Capture the cell that displays the provided text and extract its (x, y) central coordinate. 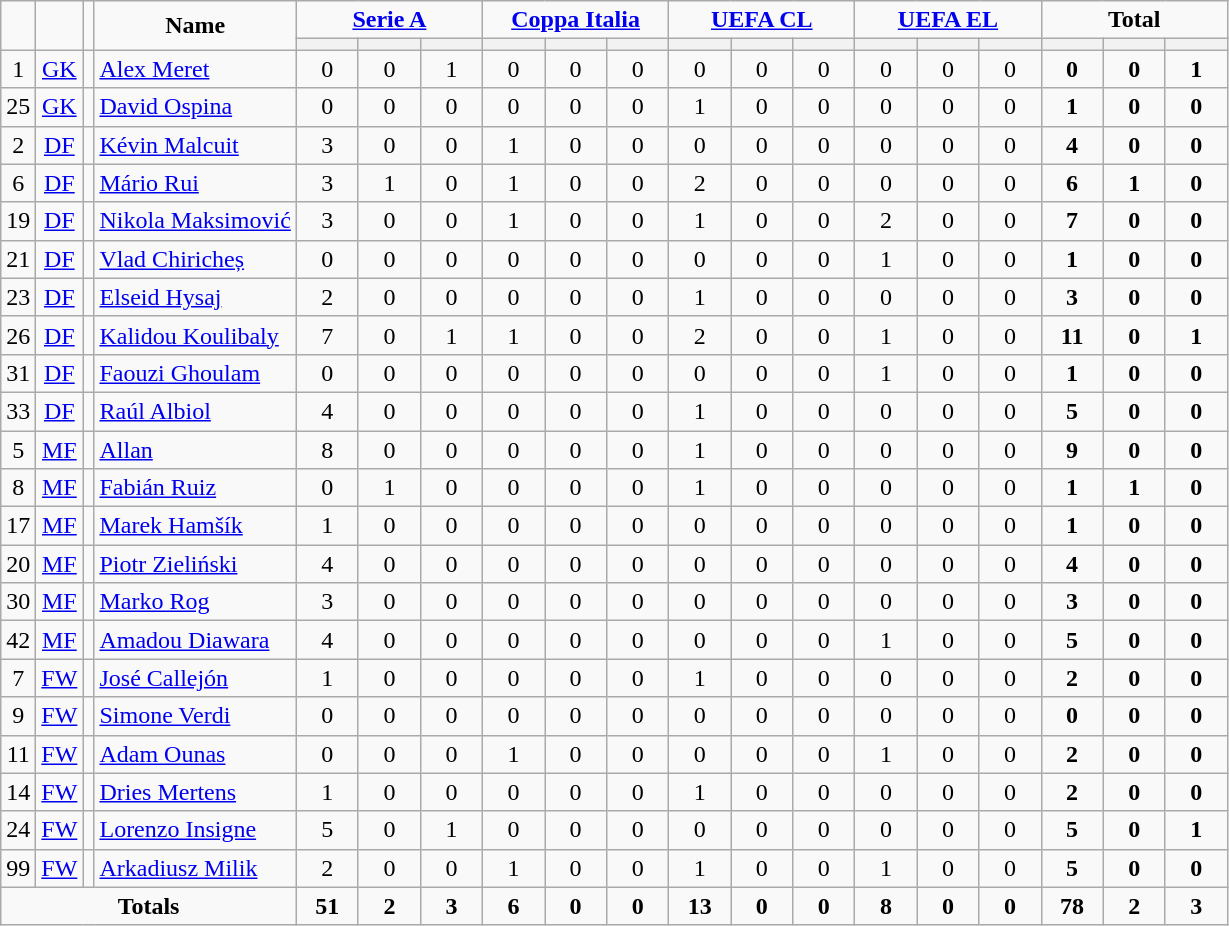
Simone Verdi (195, 716)
20 (18, 564)
Vlad Chiricheș (195, 259)
78 (1072, 906)
Faouzi Ghoulam (195, 373)
Marek Hamšík (195, 526)
23 (18, 297)
30 (18, 602)
Dries Mertens (195, 792)
Piotr Zieliński (195, 564)
Name (195, 26)
Amadou Diawara (195, 640)
26 (18, 335)
21 (18, 259)
Nikola Maksimović (195, 221)
99 (18, 868)
31 (18, 373)
David Ospina (195, 107)
51 (327, 906)
Adam Ounas (195, 754)
Mário Rui (195, 183)
24 (18, 830)
Coppa Italia (576, 20)
Raúl Albiol (195, 411)
Total (1134, 20)
14 (18, 792)
Allan (195, 449)
UEFA EL (948, 20)
Serie A (389, 20)
13 (700, 906)
33 (18, 411)
Elseid Hysaj (195, 297)
Marko Rog (195, 602)
42 (18, 640)
17 (18, 526)
25 (18, 107)
Kévin Malcuit (195, 145)
19 (18, 221)
Alex Meret (195, 69)
Kalidou Koulibaly (195, 335)
José Callejón (195, 678)
Arkadiusz Milik (195, 868)
Lorenzo Insigne (195, 830)
Fabián Ruiz (195, 488)
Totals (149, 906)
UEFA CL (762, 20)
